Locate the cell with the specified text and output its (x, y) center coordinate. 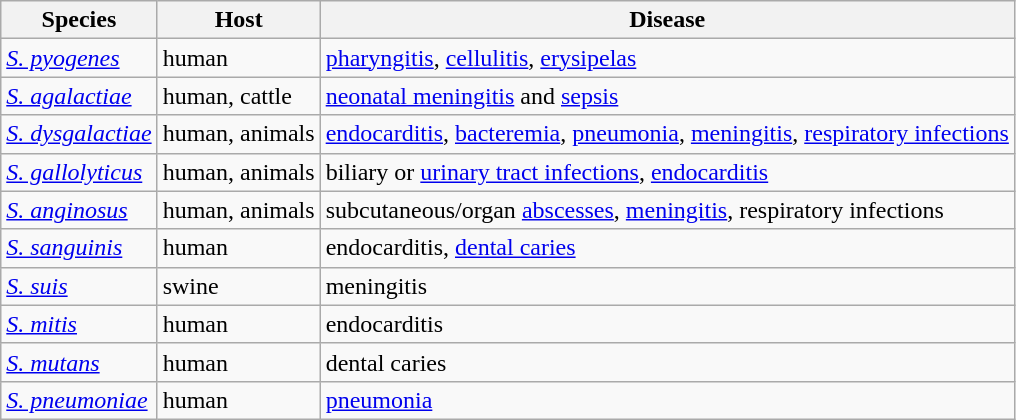
S. gallolyticus (79, 172)
S. suis (79, 286)
human, cattle (238, 96)
S. mutans (79, 362)
S. mitis (79, 324)
S. dysgalactiae (79, 134)
pharyngitis, cellulitis, erysipelas (667, 58)
neonatal meningitis and sepsis (667, 96)
swine (238, 286)
S. anginosus (79, 210)
subcutaneous/organ abscesses, meningitis, respiratory infections (667, 210)
meningitis (667, 286)
S. pneumoniae (79, 400)
S. sanguinis (79, 248)
endocarditis, dental caries (667, 248)
Disease (667, 20)
Species (79, 20)
S. agalactiae (79, 96)
dental caries (667, 362)
S. pyogenes (79, 58)
endocarditis (667, 324)
biliary or urinary tract infections, endocarditis (667, 172)
Host (238, 20)
endocarditis, bacteremia, pneumonia, meningitis, respiratory infections (667, 134)
pneumonia (667, 400)
